Detect which cell encompasses the target text, then output its (x, y) center coordinate. 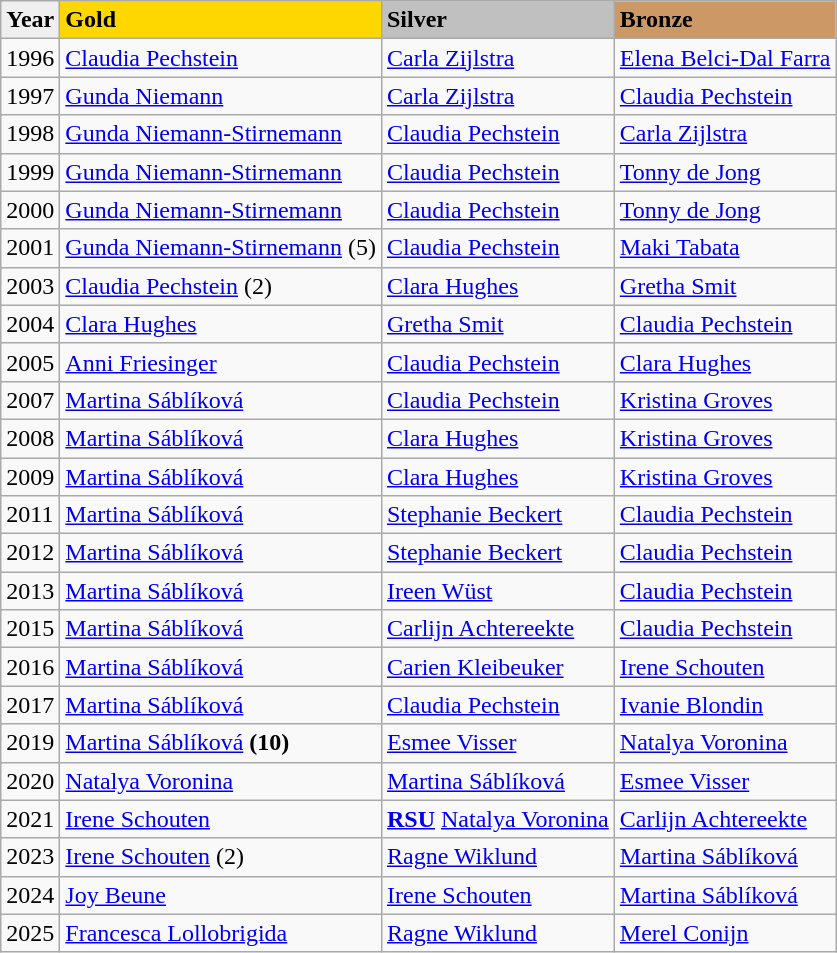
Francesca Lollobrigida (221, 933)
Anni Friesinger (221, 362)
2007 (30, 400)
Carien Kleibeuker (498, 667)
2013 (30, 591)
Merel Conijn (725, 933)
Claudia Pechstein (2) (221, 286)
2015 (30, 629)
2001 (30, 248)
2009 (30, 477)
2003 (30, 286)
2005 (30, 362)
2008 (30, 438)
1999 (30, 172)
Ireen Wüst (498, 591)
1996 (30, 58)
Silver (498, 20)
2012 (30, 553)
Joy Beune (221, 895)
1997 (30, 96)
2024 (30, 895)
Gold (221, 20)
2021 (30, 819)
1998 (30, 134)
Maki Tabata (725, 248)
Gunda Niemann (221, 96)
2000 (30, 210)
RSU Natalya Voronina (498, 819)
Ivanie Blondin (725, 705)
Martina Sáblíková (10) (221, 743)
Bronze (725, 20)
2011 (30, 515)
2023 (30, 857)
Gunda Niemann-Stirnemann (5) (221, 248)
2016 (30, 667)
Elena Belci-Dal Farra (725, 58)
Year (30, 20)
2017 (30, 705)
2004 (30, 324)
2020 (30, 781)
2019 (30, 743)
2025 (30, 933)
Irene Schouten (2) (221, 857)
